Locate the cell with the specified text and output its [x, y] center coordinate. 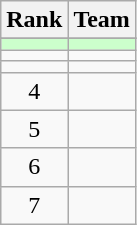
Rank [34, 20]
Team [102, 20]
5 [34, 129]
4 [34, 91]
6 [34, 167]
7 [34, 205]
